For the text-containing cell, return its midpoint in [X, Y] coordinate format. 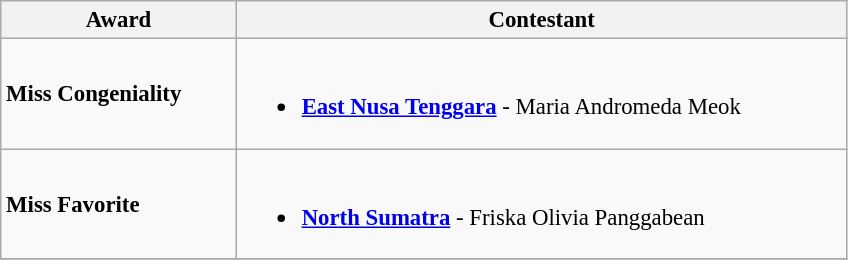
Miss Favorite [119, 204]
Contestant [542, 20]
Miss Congeniality [119, 94]
East Nusa Tenggara - Maria Andromeda Meok [542, 94]
North Sumatra - Friska Olivia Panggabean [542, 204]
Award [119, 20]
